Capture the cell that displays the provided text and extract its [X, Y] central coordinate. 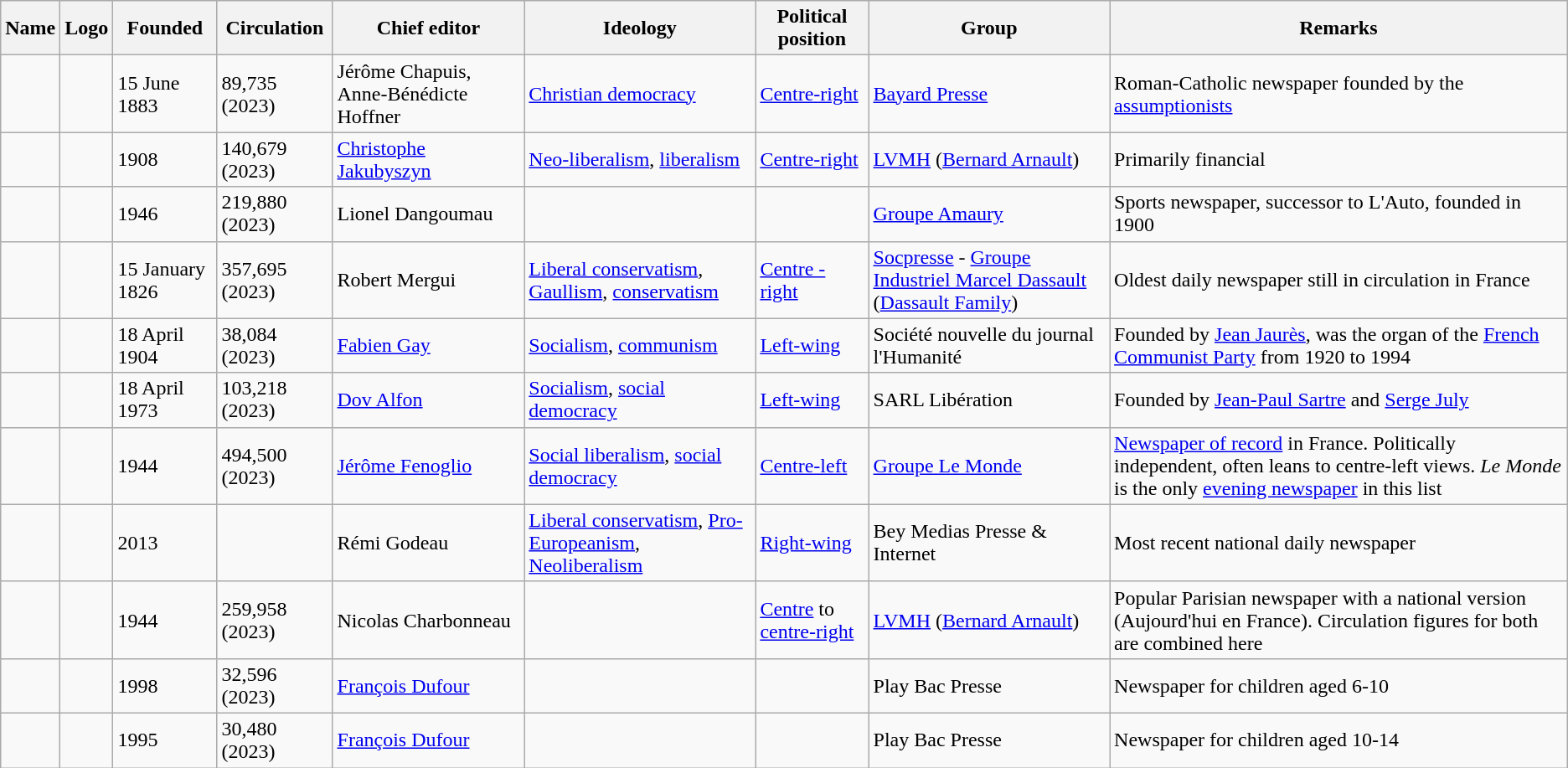
140,679 (2023) [275, 159]
SARL Libération [989, 400]
Most recent national daily newspaper [1338, 543]
494,500 (2023) [275, 466]
Lionel Dangoumau [429, 214]
1995 [165, 740]
Liberal conservatism, Pro-Europeanism, Neoliberalism [640, 543]
Newspaper for children aged 6-10 [1338, 685]
Jérôme Chapuis, Anne-Bénédicte Hoffner [429, 94]
103,218 (2023) [275, 400]
18 April 1973 [165, 400]
Political position [812, 28]
Dov Alfon [429, 400]
Primarily financial [1338, 159]
1908 [165, 159]
Centre-left [812, 466]
Fabien Gay [429, 345]
Circulation [275, 28]
259,958 (2023) [275, 620]
Oldest daily newspaper still in circulation in France [1338, 280]
30,480 (2023) [275, 740]
38,084 (2023) [275, 345]
Chief editor [429, 28]
Liberal conservatism, Gaullism, conservatism [640, 280]
Robert Mergui [429, 280]
Newspaper for children aged 10-14 [1338, 740]
1998 [165, 685]
Centre - right [812, 280]
Bayard Presse [989, 94]
Founded [165, 28]
Centre to centre-right [812, 620]
Social liberalism, social democracy [640, 466]
89,735 (2023) [275, 94]
32,596 (2023) [275, 685]
Founded by Jean-Paul Sartre and Serge July [1338, 400]
Groupe Le Monde [989, 466]
Sports newspaper, successor to L'Auto, founded in 1900 [1338, 214]
Newspaper of record in France. Politically independent, often leans to centre-left views. Le Monde is the only evening newspaper in this list [1338, 466]
Ideology [640, 28]
Right-wing [812, 543]
1946 [165, 214]
Christophe Jakubyszyn [429, 159]
Group [989, 28]
18 April 1904 [165, 345]
Remarks [1338, 28]
15 June 1883 [165, 94]
357,695 (2023) [275, 280]
Roman-Catholic newspaper founded by the assumptionists [1338, 94]
Neo-liberalism, liberalism [640, 159]
Socialism, social democracy [640, 400]
Rémi Godeau [429, 543]
15 January 1826 [165, 280]
Société nouvelle du journal l'Humanité [989, 345]
Socialism, communism [640, 345]
Founded by Jean Jaurès, was the organ of the French Communist Party from 1920 to 1994 [1338, 345]
Name [30, 28]
Logo [87, 28]
Nicolas Charbonneau [429, 620]
Jérôme Fenoglio [429, 466]
Bey Medias Presse & Internet [989, 543]
2013 [165, 543]
Christian democracy [640, 94]
Socpresse - Groupe Industriel Marcel Dassault (Dassault Family) [989, 280]
219,880 (2023) [275, 214]
Popular Parisian newspaper with a national version (Aujourd'hui en France). Circulation figures for both are combined here [1338, 620]
Groupe Amaury [989, 214]
